Determine the (X, Y) coordinate at the center of the cell enclosing the given text.  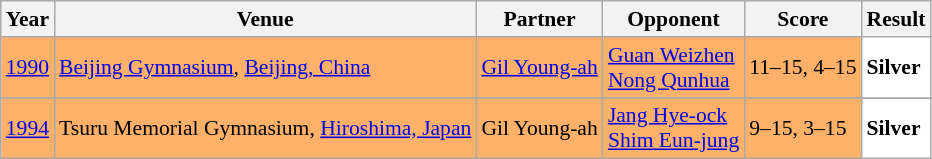
Opponent (674, 19)
Venue (265, 19)
9–15, 3–15 (802, 128)
Tsuru Memorial Gymnasium, Hiroshima, Japan (265, 128)
Jang Hye-ock Shim Eun-jung (674, 128)
1990 (28, 68)
Guan Weizhen Nong Qunhua (674, 68)
Partner (539, 19)
Score (802, 19)
11–15, 4–15 (802, 68)
Result (896, 19)
Beijing Gymnasium, Beijing, China (265, 68)
Year (28, 19)
1994 (28, 128)
